Extract the [X, Y] coordinate from the center of the cell holding the provided text.  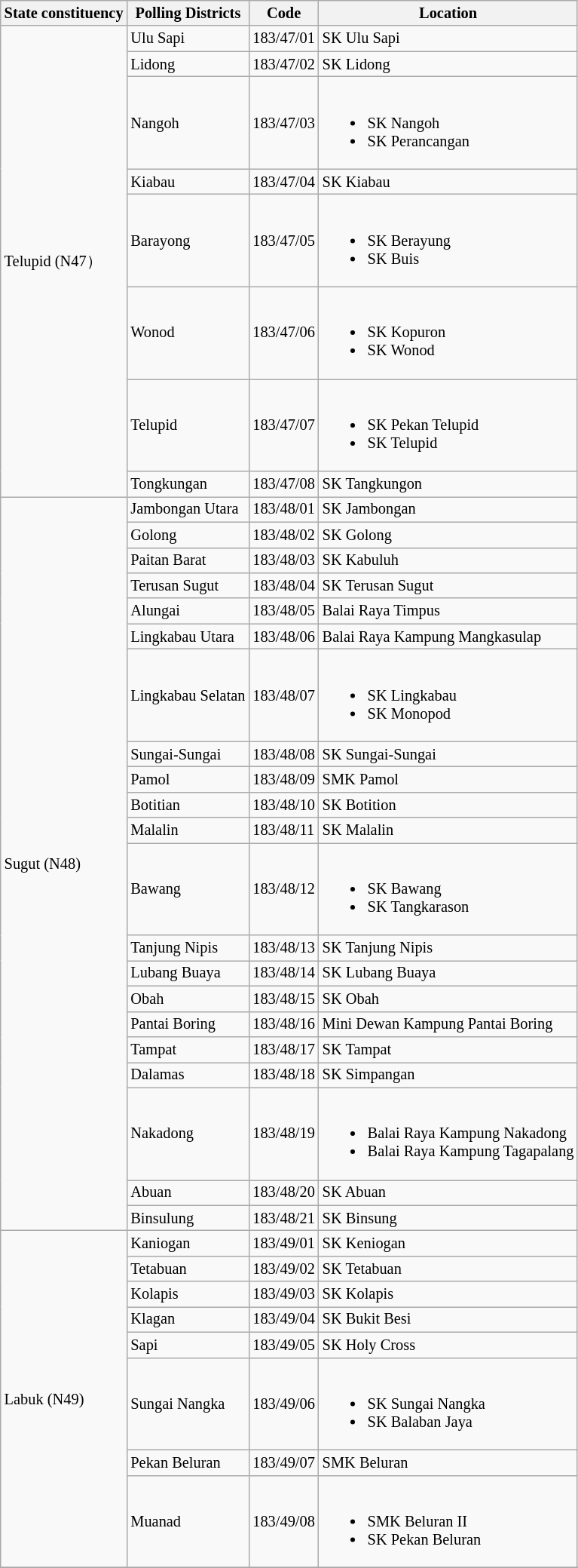
183/48/16 [283, 1024]
Balai Raya Kampung Mangkasulap [448, 637]
Tampat [188, 1049]
Mini Dewan Kampung Pantai Boring [448, 1024]
183/49/06 [283, 1404]
Sungai Nangka [188, 1404]
Botitian [188, 805]
Lidong [188, 64]
183/47/06 [283, 333]
SK Terusan Sugut [448, 585]
183/48/10 [283, 805]
Pekan Beluran [188, 1462]
183/48/02 [283, 535]
Nangoh [188, 122]
183/48/19 [283, 1134]
SK BawangSK Tangkarason [448, 888]
Nakadong [188, 1134]
SK Holy Cross [448, 1345]
Obah [188, 999]
Pantai Boring [188, 1024]
SK Sungai-Sungai [448, 754]
SK Tampat [448, 1049]
Sugut (N48) [64, 863]
183/48/05 [283, 611]
183/48/08 [283, 754]
Klagan [188, 1319]
Dalamas [188, 1075]
Sapi [188, 1345]
SK Keniogan [448, 1244]
Ulu Sapi [188, 38]
SK Tetabuan [448, 1269]
Muanad [188, 1521]
183/47/08 [283, 484]
SMK Beluran IISK Pekan Beluran [448, 1521]
183/48/18 [283, 1075]
Polling Districts [188, 13]
183/48/06 [283, 637]
Jambongan Utara [188, 509]
Tetabuan [188, 1269]
Kolapis [188, 1294]
183/47/05 [283, 240]
Golong [188, 535]
SK LingkabauSK Monopod [448, 695]
SK Ulu Sapi [448, 38]
SK Malalin [448, 830]
SK Botition [448, 805]
183/48/21 [283, 1218]
Alungai [188, 611]
SK Kolapis [448, 1294]
183/49/03 [283, 1294]
Sungai-Sungai [188, 754]
Kaniogan [188, 1244]
SK Abuan [448, 1192]
183/49/02 [283, 1269]
SK KopuronSK Wonod [448, 333]
Barayong [188, 240]
183/48/17 [283, 1049]
Code [283, 13]
Lubang Buaya [188, 973]
183/48/20 [283, 1192]
Lingkabau Utara [188, 637]
Tongkungan [188, 484]
183/47/07 [283, 425]
SK Pekan TelupidSK Telupid [448, 425]
183/48/09 [283, 779]
Location [448, 13]
Tanjung Nipis [188, 948]
183/49/07 [283, 1462]
SK Tangkungon [448, 484]
SK Simpangan [448, 1075]
Bawang [188, 888]
183/49/08 [283, 1521]
183/48/04 [283, 585]
Balai Raya Kampung NakadongBalai Raya Kampung Tagapalang [448, 1134]
183/48/03 [283, 560]
183/48/14 [283, 973]
SK NangohSK Perancangan [448, 122]
SK Sungai NangkaSK Balaban Jaya [448, 1404]
Telupid (N47） [64, 261]
183/48/11 [283, 830]
SK Lidong [448, 64]
SK Kabuluh [448, 560]
SMK Beluran [448, 1462]
183/48/07 [283, 695]
SK Binsung [448, 1218]
183/49/01 [283, 1244]
Abuan [188, 1192]
SK Tanjung Nipis [448, 948]
Labuk (N49) [64, 1400]
SK Lubang Buaya [448, 973]
Malalin [188, 830]
Paitan Barat [188, 560]
State constituency [64, 13]
Binsulung [188, 1218]
183/47/04 [283, 182]
Pamol [188, 779]
Balai Raya Timpus [448, 611]
Telupid [188, 425]
SK Obah [448, 999]
SK BerayungSK Buis [448, 240]
183/48/15 [283, 999]
183/49/04 [283, 1319]
Wonod [188, 333]
183/47/03 [283, 122]
183/47/01 [283, 38]
SK Jambongan [448, 509]
183/48/01 [283, 509]
183/48/12 [283, 888]
Kiabau [188, 182]
Lingkabau Selatan [188, 695]
Terusan Sugut [188, 585]
183/47/02 [283, 64]
SK Bukit Besi [448, 1319]
SMK Pamol [448, 779]
SK Kiabau [448, 182]
SK Golong [448, 535]
183/48/13 [283, 948]
183/49/05 [283, 1345]
